From the cell containing the given text, extract its center point as [x, y] coordinate. 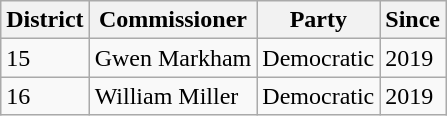
Commissioner [173, 20]
Gwen Markham [173, 58]
16 [45, 96]
Party [318, 20]
District [45, 20]
15 [45, 58]
Since [413, 20]
William Miller [173, 96]
